Detect which cell encompasses the target text, then output its (x, y) center coordinate. 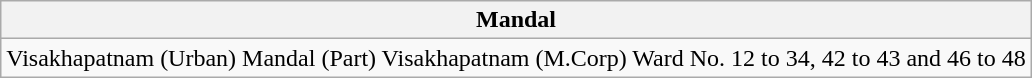
Visakhapatnam (Urban) Mandal (Part) Visakhapatnam (M.Corp) Ward No. 12 to 34, 42 to 43 and 46 to 48 (516, 58)
Mandal (516, 20)
